Scan for the cell matching the given text and deliver its [X, Y] coordinate at center. 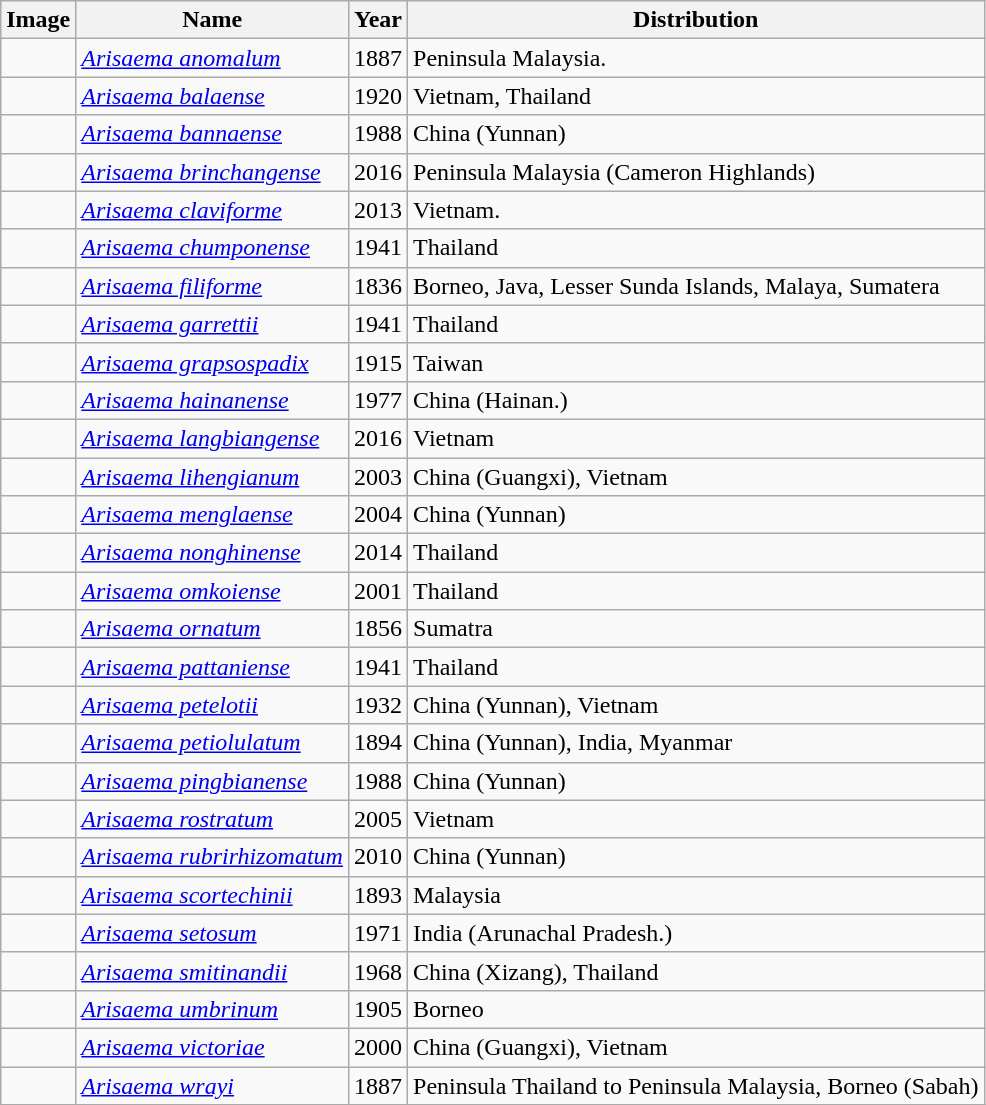
1893 [378, 895]
China (Yunnan), India, Myanmar [696, 743]
China (Hainan.) [696, 400]
Arisaema lihengianum [212, 477]
2010 [378, 857]
Peninsula Malaysia (Cameron Highlands) [696, 172]
2003 [378, 477]
1932 [378, 705]
1905 [378, 1009]
2005 [378, 819]
Arisaema pattaniense [212, 667]
Borneo, Java, Lesser Sunda Islands, Malaya, Sumatera [696, 286]
Peninsula Malaysia. [696, 58]
Arisaema garrettii [212, 324]
Arisaema filiforme [212, 286]
Arisaema petelotii [212, 705]
2001 [378, 591]
Malaysia [696, 895]
Arisaema victoriae [212, 1047]
Arisaema rubrirhizomatum [212, 857]
1915 [378, 362]
1836 [378, 286]
China (Xizang), Thailand [696, 971]
Arisaema hainanense [212, 400]
Arisaema menglaense [212, 515]
Arisaema omkoiense [212, 591]
China (Yunnan), Vietnam [696, 705]
Arisaema rostratum [212, 819]
2013 [378, 210]
2014 [378, 553]
Year [378, 20]
Borneo [696, 1009]
Arisaema setosum [212, 933]
Arisaema pingbianense [212, 781]
Arisaema brinchangense [212, 172]
Arisaema ornatum [212, 629]
Arisaema anomalum [212, 58]
Arisaema grapsospadix [212, 362]
1968 [378, 971]
India (Arunachal Pradesh.) [696, 933]
Arisaema balaense [212, 96]
Arisaema wrayi [212, 1085]
Name [212, 20]
Arisaema nonghinense [212, 553]
Image [38, 20]
1856 [378, 629]
Vietnam, Thailand [696, 96]
Vietnam. [696, 210]
1971 [378, 933]
Arisaema claviforme [212, 210]
Distribution [696, 20]
1920 [378, 96]
Arisaema chumponense [212, 248]
Arisaema bannaense [212, 134]
Arisaema scortechinii [212, 895]
2004 [378, 515]
Arisaema umbrinum [212, 1009]
2000 [378, 1047]
Sumatra [696, 629]
Arisaema smitinandii [212, 971]
1894 [378, 743]
1977 [378, 400]
Taiwan [696, 362]
Arisaema langbiangense [212, 438]
Arisaema petiolulatum [212, 743]
Peninsula Thailand to Peninsula Malaysia, Borneo (Sabah) [696, 1085]
